Locate the cell with the specified text and output its (x, y) center coordinate. 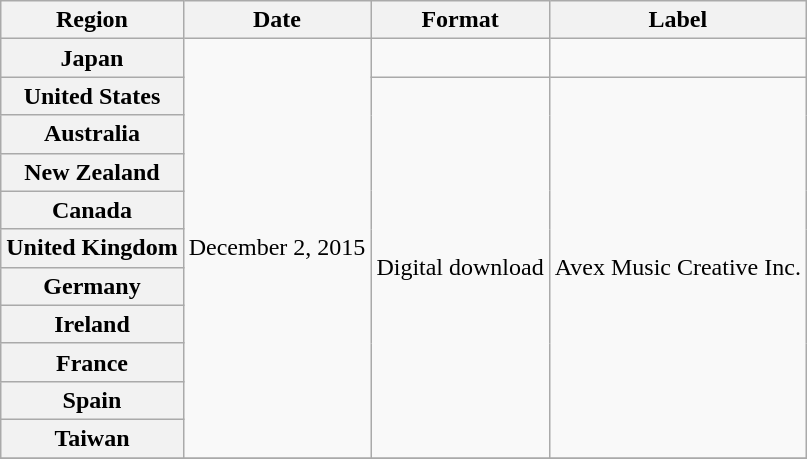
Digital download (460, 268)
Spain (92, 400)
Australia (92, 134)
Ireland (92, 324)
Taiwan (92, 438)
Japan (92, 58)
December 2, 2015 (277, 248)
Format (460, 20)
Date (277, 20)
United States (92, 96)
New Zealand (92, 172)
Label (678, 20)
Germany (92, 286)
Region (92, 20)
Avex Music Creative Inc. (678, 268)
United Kingdom (92, 248)
France (92, 362)
Canada (92, 210)
